For the text-containing cell, return its midpoint in (x, y) coordinate format. 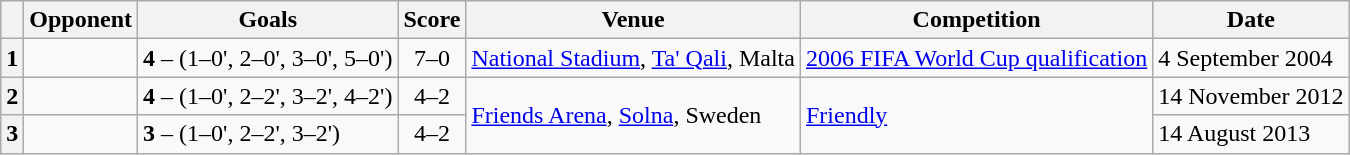
2 (12, 96)
14 August 2013 (1251, 134)
4 – (1–0', 2–0', 3–0', 5–0') (268, 58)
National Stadium, Ta' Qali, Malta (634, 58)
3 (12, 134)
1 (12, 58)
Friendly (976, 115)
2006 FIFA World Cup qualification (976, 58)
Score (432, 20)
Date (1251, 20)
4 September 2004 (1251, 58)
Goals (268, 20)
Venue (634, 20)
3 – (1–0', 2–2', 3–2') (268, 134)
7–0 (432, 58)
Competition (976, 20)
4 – (1–0', 2–2', 3–2', 4–2') (268, 96)
Friends Arena, Solna, Sweden (634, 115)
Opponent (81, 20)
14 November 2012 (1251, 96)
